Find where the given text appears and provide that cell's center as (x, y) coordinate. 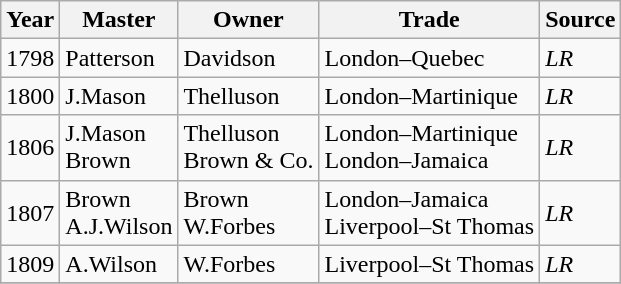
1800 (30, 96)
BrownA.J.Wilson (119, 212)
Trade (430, 20)
London–Martinique (430, 96)
A.Wilson (119, 264)
W.Forbes (248, 264)
ThellusonBrown & Co. (248, 148)
J.MasonBrown (119, 148)
London–JamaicaLiverpool–St Thomas (430, 212)
1807 (30, 212)
Patterson (119, 58)
London–Quebec (430, 58)
Year (30, 20)
Master (119, 20)
Davidson (248, 58)
1806 (30, 148)
London–MartiniqueLondon–Jamaica (430, 148)
1798 (30, 58)
Liverpool–St Thomas (430, 264)
Source (580, 20)
BrownW.Forbes (248, 212)
Owner (248, 20)
J.Mason (119, 96)
1809 (30, 264)
Thelluson (248, 96)
